Identify which cell holds the provided text, then report its (x, y) central coordinate. 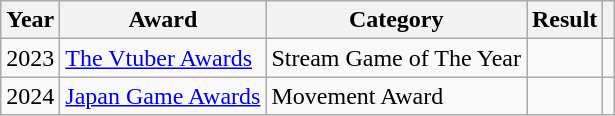
2024 (30, 96)
The Vtuber Awards (163, 58)
2023 (30, 58)
Award (163, 20)
Year (30, 20)
Stream Game of The Year (396, 58)
Movement Award (396, 96)
Result (564, 20)
Japan Game Awards (163, 96)
Category (396, 20)
